Find where the given text appears and provide that cell's center as (x, y) coordinate. 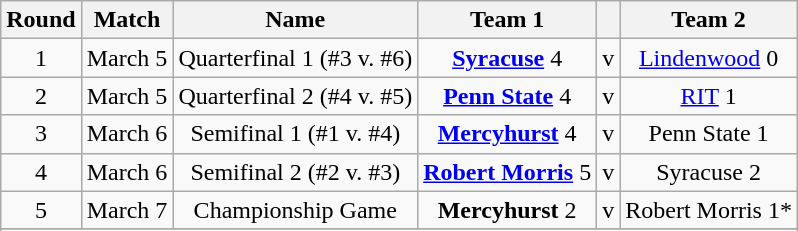
Syracuse 4 (508, 58)
Match (127, 20)
2 (41, 96)
Syracuse 2 (709, 172)
4 (41, 172)
Mercyhurst 2 (508, 210)
Robert Morris 1* (709, 210)
Championship Game (296, 210)
3 (41, 134)
5 (41, 210)
Semifinal 2 (#2 v. #3) (296, 172)
1 (41, 58)
Mercyhurst 4 (508, 134)
Quarterfinal 1 (#3 v. #6) (296, 58)
Robert Morris 5 (508, 172)
Penn State 1 (709, 134)
Name (296, 20)
Round (41, 20)
Lindenwood 0 (709, 58)
Team 1 (508, 20)
Penn State 4 (508, 96)
Semifinal 1 (#1 v. #4) (296, 134)
Team 2 (709, 20)
March 7 (127, 210)
Quarterfinal 2 (#4 v. #5) (296, 96)
RIT 1 (709, 96)
